From the cell containing the given text, extract its center point as (x, y) coordinate. 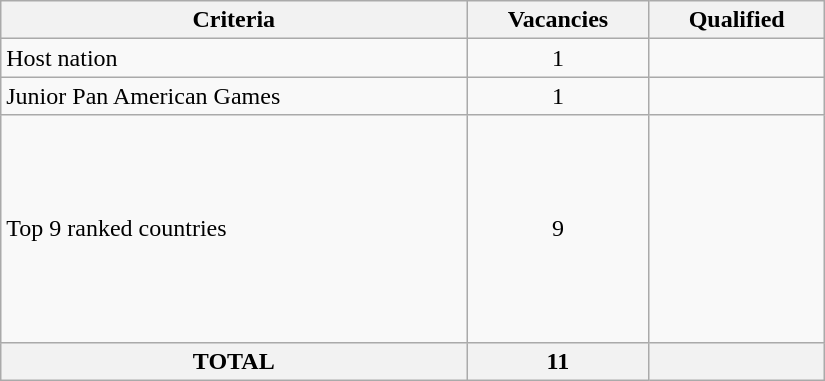
Top 9 ranked countries (234, 228)
11 (558, 361)
Junior Pan American Games (234, 96)
Vacancies (558, 20)
TOTAL (234, 361)
Criteria (234, 20)
Host nation (234, 58)
Qualified (736, 20)
9 (558, 228)
